From the cell containing the given text, extract its center point as (X, Y) coordinate. 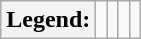
Legend: (48, 20)
